For the text-containing cell, return its midpoint in (x, y) coordinate format. 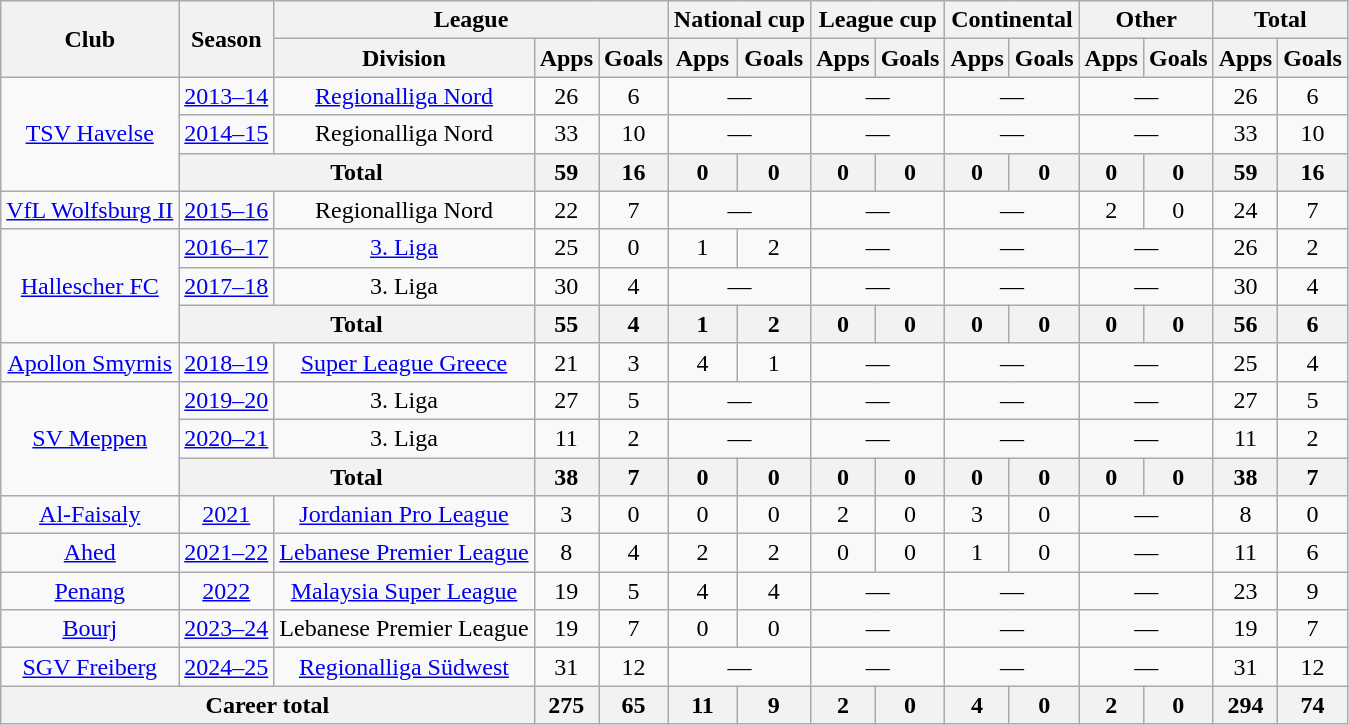
League (471, 20)
Other (1146, 20)
2013–14 (226, 96)
National cup (739, 20)
2016–17 (226, 248)
League cup (878, 20)
Bourj (90, 629)
Division (404, 58)
Malaysia Super League (404, 591)
2021–22 (226, 553)
Jordanian Pro League (404, 515)
2015–16 (226, 210)
Season (226, 39)
294 (1245, 705)
55 (566, 324)
22 (566, 210)
2020–21 (226, 438)
Ahed (90, 553)
275 (566, 705)
24 (1245, 210)
VfL Wolfsburg II (90, 210)
2021 (226, 515)
SGV Freiberg (90, 667)
Apollon Smyrnis (90, 362)
21 (566, 362)
2024–25 (226, 667)
56 (1245, 324)
2017–18 (226, 286)
2018–19 (226, 362)
Al-Faisaly (90, 515)
2019–20 (226, 400)
Club (90, 39)
Career total (268, 705)
2022 (226, 591)
Super League Greece (404, 362)
Penang (90, 591)
2023–24 (226, 629)
Hallescher FC (90, 286)
65 (634, 705)
74 (1313, 705)
Regionalliga Südwest (404, 667)
2014–15 (226, 134)
TSV Havelse (90, 134)
23 (1245, 591)
Continental (1012, 20)
SV Meppen (90, 438)
